For the text-containing cell, return its midpoint in [x, y] coordinate format. 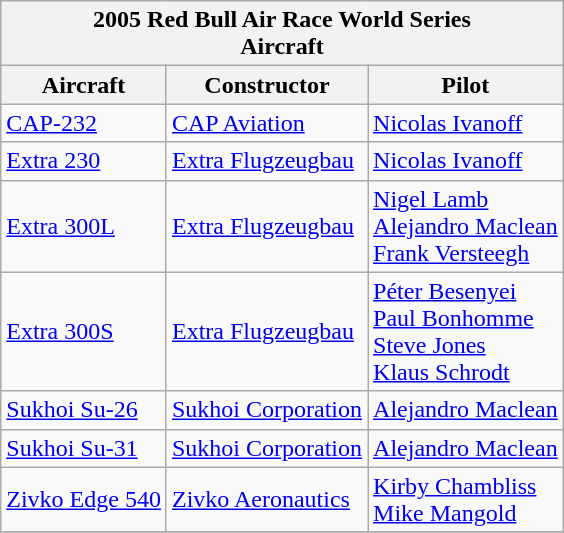
2005 Red Bull Air Race World SeriesAircraft [282, 34]
Péter Besenyei Paul Bonhomme Steve Jones Klaus Schrodt [466, 332]
Kirby Chambliss Mike Mangold [466, 500]
CAP-232 [84, 123]
Nigel Lamb Alejandro Maclean Frank Versteegh [466, 226]
Extra 230 [84, 161]
Extra 300S [84, 332]
Zivko Aeronautics [266, 500]
Zivko Edge 540 [84, 500]
Sukhoi Su-31 [84, 448]
Aircraft [84, 85]
Sukhoi Su-26 [84, 410]
CAP Aviation [266, 123]
Pilot [466, 85]
Constructor [266, 85]
Extra 300L [84, 226]
